Extract the (x, y) coordinate from the center of the cell holding the provided text.  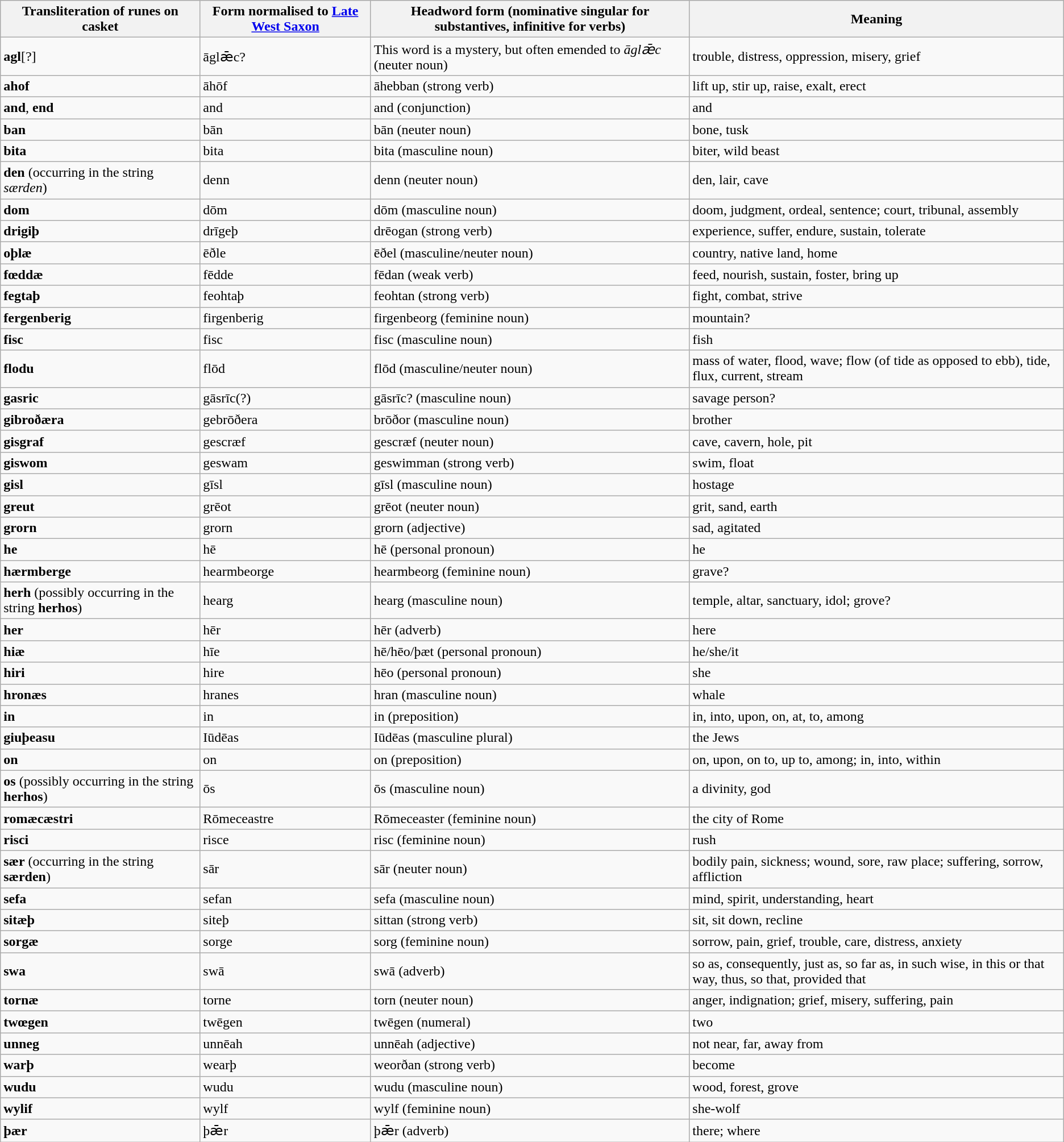
a divinity, god (876, 789)
agl[?] (100, 57)
brōðor (masculine noun) (530, 420)
swā (285, 971)
drēogan (strong verb) (530, 231)
mountain? (876, 318)
den (occurring in the string særden) (100, 181)
torn (neuter noun) (530, 1000)
unnēah (adjective) (530, 1044)
giswom (100, 463)
gasric (100, 398)
fisc (masculine noun) (530, 339)
savage person? (876, 398)
hronæs (100, 695)
the city of Rome (876, 818)
þǣr (285, 1131)
drīgeþ (285, 231)
bodily pain, sickness; wound, sore, raw place; suffering, sorrow, affliction (876, 869)
cave, cavern, hole, pit (876, 441)
gisgraf (100, 441)
lift up, stir up, raise, exalt, erect (876, 86)
risci (100, 840)
swa (100, 971)
hiæ (100, 651)
tornæ (100, 1000)
Iūdēas (285, 738)
hēr (adverb) (530, 630)
temple, altar, sanctuary, idol; grove? (876, 600)
sorge (285, 942)
fish (876, 339)
bān (285, 129)
fēdan (weak verb) (530, 275)
sær (occurring in the string særden) (100, 869)
warþ (100, 1065)
sit, sit down, recline (876, 920)
This word is a mystery, but often emended to āglǣc (neuter noun) (530, 57)
country, native land, home (876, 253)
in (preposition) (530, 716)
āhōf (285, 86)
hire (285, 673)
sorg (feminine noun) (530, 942)
hostage (876, 484)
hran (masculine noun) (530, 695)
gīsl (285, 484)
ōs (285, 789)
āglǣc? (285, 57)
hærmberge (100, 571)
dōm (masculine noun) (530, 210)
hranes (285, 695)
twēgen (numeral) (530, 1022)
there; where (876, 1131)
on (preposition) (530, 759)
risc (feminine noun) (530, 840)
hīe (285, 651)
sār (285, 869)
hē (285, 550)
gāsrīc? (masculine noun) (530, 398)
sefan (285, 899)
gescræf (285, 441)
the Jews (876, 738)
ahof (100, 86)
denn (285, 181)
ōs (masculine noun) (530, 789)
not near, far, away from (876, 1044)
wearþ (285, 1065)
torne (285, 1000)
and (conjunction) (530, 107)
hearg (masculine noun) (530, 600)
fight, combat, strive (876, 296)
hēo (personal pronoun) (530, 673)
os (possibly occurring in the string herhos) (100, 789)
hiri (100, 673)
hēr (285, 630)
feohtan (strong verb) (530, 296)
Transliteration of runes on casket (100, 19)
weorðan (strong verb) (530, 1065)
swim, float (876, 463)
gescræf (neuter noun) (530, 441)
trouble, distress, oppression, misery, grief (876, 57)
sad, agitated (876, 528)
ēðel (masculine/neuter noun) (530, 253)
drigiþ (100, 231)
her (100, 630)
doom, judgment, ordeal, sentence; court, tribunal, assembly (876, 210)
risce (285, 840)
siteþ (285, 920)
so as, consequently, just as, so far as, in such wise, in this or that way, thus, so that, provided that (876, 971)
Form normalised to Late West Saxon (285, 19)
wood, forest, grove (876, 1087)
hē (personal pronoun) (530, 550)
flōd (285, 368)
wylif (100, 1108)
he/she/it (876, 651)
sitæþ (100, 920)
fegtaþ (100, 296)
experience, suffer, endure, sustain, tolerate (876, 231)
flōd (masculine/neuter noun) (530, 368)
on, upon, on to, up to, among; in, into, within (876, 759)
flodu (100, 368)
anger, indignation; grief, misery, suffering, pain (876, 1000)
she (876, 673)
hearmbeorge (285, 571)
here (876, 630)
grorn (adjective) (530, 528)
grit, sand, earth (876, 506)
Iūdēas (masculine plural) (530, 738)
hearmbeorg (feminine noun) (530, 571)
sorrow, pain, grief, trouble, care, distress, anxiety (876, 942)
sefa (100, 899)
hearg (285, 600)
wudu (masculine noun) (530, 1087)
swā (adverb) (530, 971)
bone, tusk (876, 129)
fēdde (285, 275)
twœgen (100, 1022)
wylf (285, 1108)
gisl (100, 484)
dom (100, 210)
biter, wild beast (876, 151)
herh (possibly occurring in the string herhos) (100, 600)
rush (876, 840)
giuþeasu (100, 738)
sār (neuter noun) (530, 869)
oþlæ (100, 253)
þǣr (adverb) (530, 1131)
mass of water, flood, wave; flow (of tide as opposed to ebb), tide, flux, current, stream (876, 368)
grēot (neuter noun) (530, 506)
feed, nourish, sustain, foster, bring up (876, 275)
geswimman (strong verb) (530, 463)
Meaning (876, 19)
gibroðæra (100, 420)
wylf (feminine noun) (530, 1108)
grave? (876, 571)
denn (neuter noun) (530, 181)
unnēah (285, 1044)
sittan (strong verb) (530, 920)
and, end (100, 107)
þær (100, 1131)
bān (neuter noun) (530, 129)
ēðle (285, 253)
āhebban (strong verb) (530, 86)
gīsl (masculine noun) (530, 484)
greut (100, 506)
ban (100, 129)
hē/hēo/þæt (personal pronoun) (530, 651)
sefa (masculine noun) (530, 899)
sorgæ (100, 942)
Rōmeceaster (feminine noun) (530, 818)
Rōmeceastre (285, 818)
romæcæstri (100, 818)
firgenbeorg (feminine noun) (530, 318)
mind, spirit, understanding, heart (876, 899)
gāsrīc(?) (285, 398)
fergenberig (100, 318)
bita (masculine noun) (530, 151)
geswam (285, 463)
firgenberig (285, 318)
grēot (285, 506)
two (876, 1022)
feohtaþ (285, 296)
brother (876, 420)
in, into, upon, on, at, to, among (876, 716)
Headword form (nominative singular for substantives, infinitive for verbs) (530, 19)
den, lair, cave (876, 181)
dōm (285, 210)
she-wolf (876, 1108)
gebrōðera (285, 420)
whale (876, 695)
fœddæ (100, 275)
unneg (100, 1044)
twēgen (285, 1022)
become (876, 1065)
